For the text-containing cell, return its midpoint in [X, Y] coordinate format. 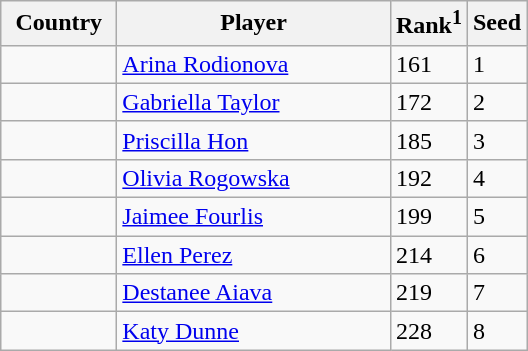
185 [428, 140]
1 [496, 64]
7 [496, 293]
Ellen Perez [254, 255]
214 [428, 255]
161 [428, 64]
172 [428, 102]
Rank1 [428, 24]
Destanee Aiava [254, 293]
Gabriella Taylor [254, 102]
5 [496, 217]
Seed [496, 24]
Country [59, 24]
2 [496, 102]
228 [428, 331]
Arina Rodionova [254, 64]
Olivia Rogowska [254, 178]
192 [428, 178]
4 [496, 178]
Player [254, 24]
Jaimee Fourlis [254, 217]
219 [428, 293]
Priscilla Hon [254, 140]
Katy Dunne [254, 331]
199 [428, 217]
6 [496, 255]
8 [496, 331]
3 [496, 140]
